Output the (x, y) coordinate of the center of the cell containing the given text.  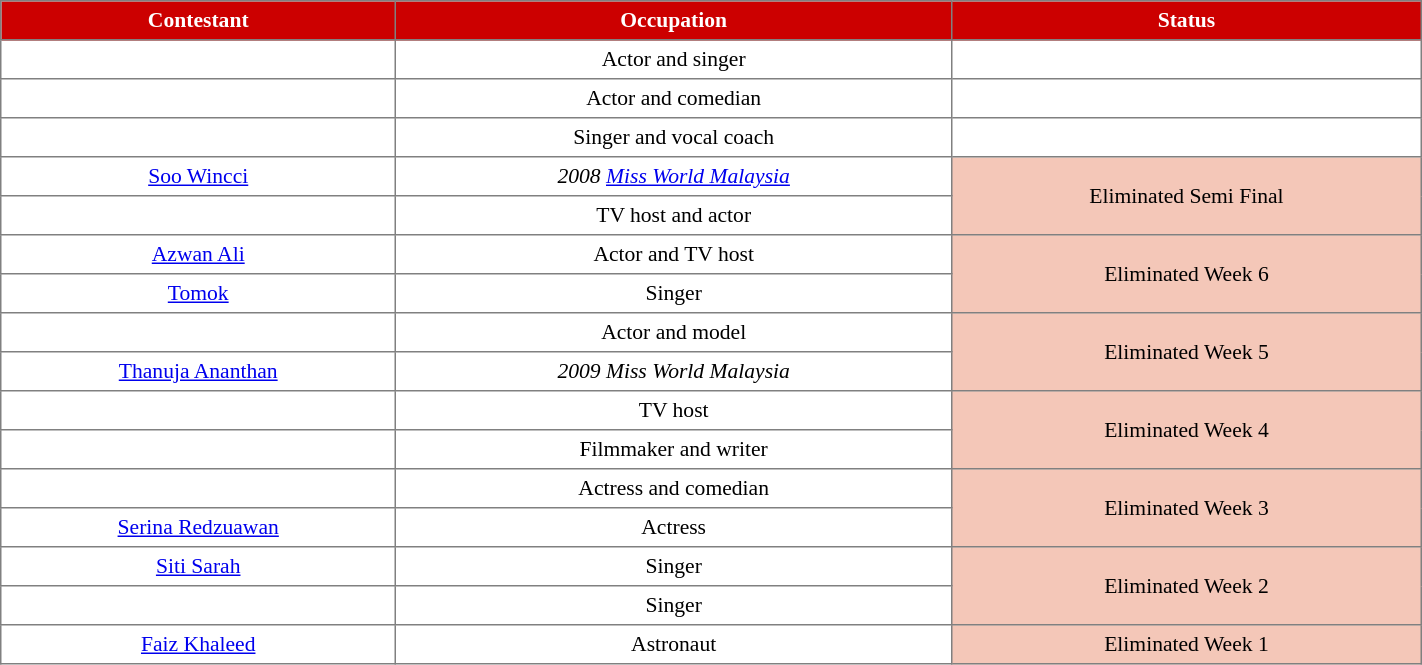
Actor and TV host (674, 254)
Eliminated Week 2 (1187, 586)
Astronaut (674, 644)
Eliminated Week 4 (1187, 430)
TV host and actor (674, 216)
Actress (674, 528)
Siti Sarah (198, 566)
Singer and vocal coach (674, 138)
Faiz Khaleed (198, 644)
Eliminated Week 3 (1187, 508)
Actor and comedian (674, 98)
Actor and model (674, 332)
Contestant (198, 20)
Azwan Ali (198, 254)
Serina Redzuawan (198, 528)
Thanuja Ananthan (198, 372)
2008 Miss World Malaysia (674, 176)
Status (1187, 20)
Tomok (198, 294)
Eliminated Semi Final (1187, 196)
Eliminated Week 5 (1187, 352)
Eliminated Week 6 (1187, 274)
Occupation (674, 20)
2009 Miss World Malaysia (674, 372)
TV host (674, 410)
Actress and comedian (674, 488)
Filmmaker and writer (674, 450)
Actor and singer (674, 60)
Eliminated Week 1 (1187, 644)
Soo Wincci (198, 176)
